Search for the cell housing the specified text and yield its [x, y] center coordinate. 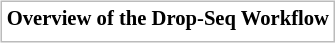
Overview of the Drop-Seq Workflow [168, 20]
